Search for the cell housing the specified text and yield its (X, Y) center coordinate. 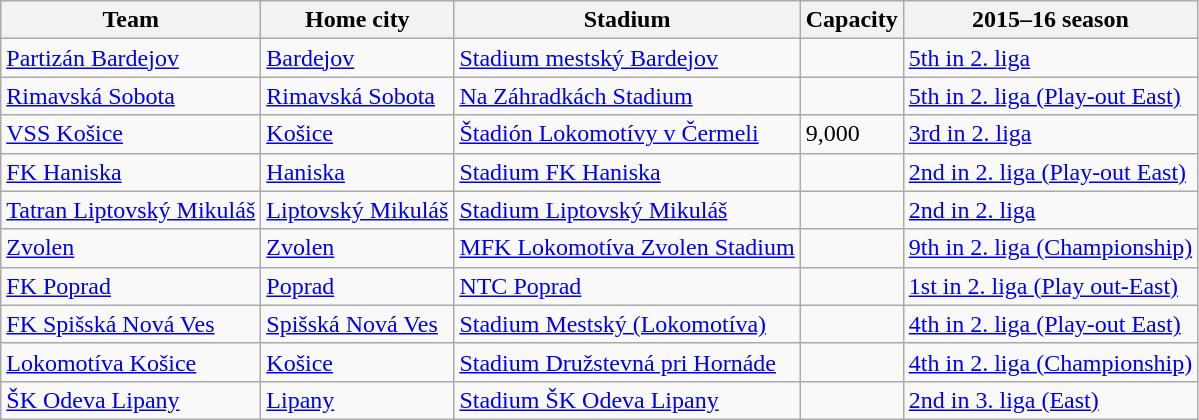
Team (131, 20)
2nd in 2. liga (1050, 210)
Partizán Bardejov (131, 58)
Capacity (852, 20)
Stadium (627, 20)
5th in 2. liga (Play-out East) (1050, 96)
Tatran Liptovský Mikuláš (131, 210)
Štadión Lokomotívy v Čermeli (627, 134)
Stadium FK Haniska (627, 172)
Lokomotíva Košice (131, 362)
NTC Poprad (627, 286)
1st in 2. liga (Play out-East) (1050, 286)
FK Poprad (131, 286)
Poprad (358, 286)
Bardejov (358, 58)
Haniska (358, 172)
2nd in 2. liga (Play-out East) (1050, 172)
Stadium Družstevná pri Hornáde (627, 362)
Lipany (358, 400)
5th in 2. liga (1050, 58)
9,000 (852, 134)
FK Spišská Nová Ves (131, 324)
3rd in 2. liga (1050, 134)
Spišská Nová Ves (358, 324)
4th in 2. liga (Play-out East) (1050, 324)
9th in 2. liga (Championship) (1050, 248)
2015–16 season (1050, 20)
FK Haniska (131, 172)
2nd in 3. liga (East) (1050, 400)
Stadium ŠK Odeva Lipany (627, 400)
Stadium Mestský (Lokomotíva) (627, 324)
VSS Košice (131, 134)
Home city (358, 20)
4th in 2. liga (Championship) (1050, 362)
ŠK Odeva Lipany (131, 400)
Stadium mestský Bardejov (627, 58)
MFK Lokomotíva Zvolen Stadium (627, 248)
Liptovský Mikuláš (358, 210)
Na Záhradkách Stadium (627, 96)
Stadium Liptovský Mikuláš (627, 210)
